Capture the cell that displays the provided text and extract its [X, Y] central coordinate. 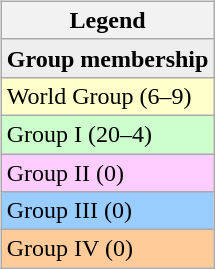
Legend [108, 20]
Group I (20–4) [108, 134]
Group III (0) [108, 211]
Group membership [108, 58]
Group II (0) [108, 173]
World Group (6–9) [108, 96]
Group IV (0) [108, 249]
